Detect which cell encompasses the target text, then output its (x, y) center coordinate. 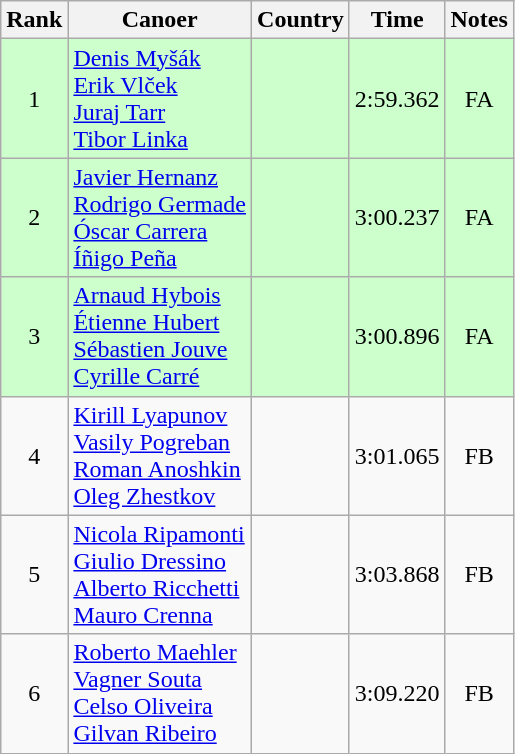
2:59.362 (397, 98)
Rank (34, 20)
3:09.220 (397, 694)
Arnaud HyboisÉtienne HubertSébastien JouveCyrille Carré (160, 336)
4 (34, 456)
6 (34, 694)
3 (34, 336)
Country (301, 20)
3:01.065 (397, 456)
Time (397, 20)
5 (34, 574)
Nicola RipamontiGiulio DressinoAlberto RicchettiMauro Crenna (160, 574)
Canoer (160, 20)
Roberto MaehlerVagner SoutaCelso OliveiraGilvan Ribeiro (160, 694)
3:03.868 (397, 574)
Kirill LyapunovVasily PogrebanRoman AnoshkinOleg Zhestkov (160, 456)
3:00.237 (397, 218)
Notes (479, 20)
1 (34, 98)
Javier HernanzRodrigo GermadeÓscar CarreraÍñigo Peña (160, 218)
Denis MyšákErik VlčekJuraj TarrTibor Linka (160, 98)
3:00.896 (397, 336)
2 (34, 218)
